Find where the given text appears and provide that cell's center as [x, y] coordinate. 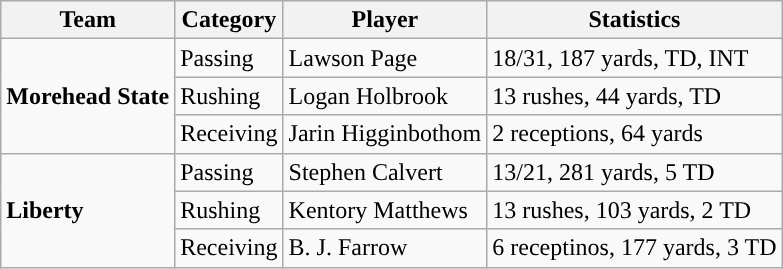
Team [88, 20]
Stephen Calvert [385, 172]
18/31, 187 yards, TD, INT [634, 58]
Jarin Higginbothom [385, 134]
Category [229, 20]
Morehead State [88, 96]
2 receptions, 64 yards [634, 134]
Statistics [634, 20]
Kentory Matthews [385, 210]
Player [385, 20]
6 receptinos, 177 yards, 3 TD [634, 248]
Liberty [88, 210]
13 rushes, 103 yards, 2 TD [634, 210]
Logan Holbrook [385, 96]
13/21, 281 yards, 5 TD [634, 172]
Lawson Page [385, 58]
13 rushes, 44 yards, TD [634, 96]
B. J. Farrow [385, 248]
